Identify which cell holds the provided text, then report its [x, y] central coordinate. 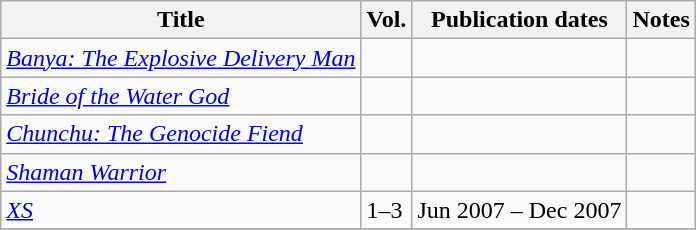
Bride of the Water God [181, 96]
Jun 2007 – Dec 2007 [520, 210]
Publication dates [520, 20]
Notes [661, 20]
Vol. [386, 20]
1–3 [386, 210]
Shaman Warrior [181, 172]
XS [181, 210]
Banya: The Explosive Delivery Man [181, 58]
Chunchu: The Genocide Fiend [181, 134]
Title [181, 20]
